Detect which cell encompasses the target text, then output its [x, y] center coordinate. 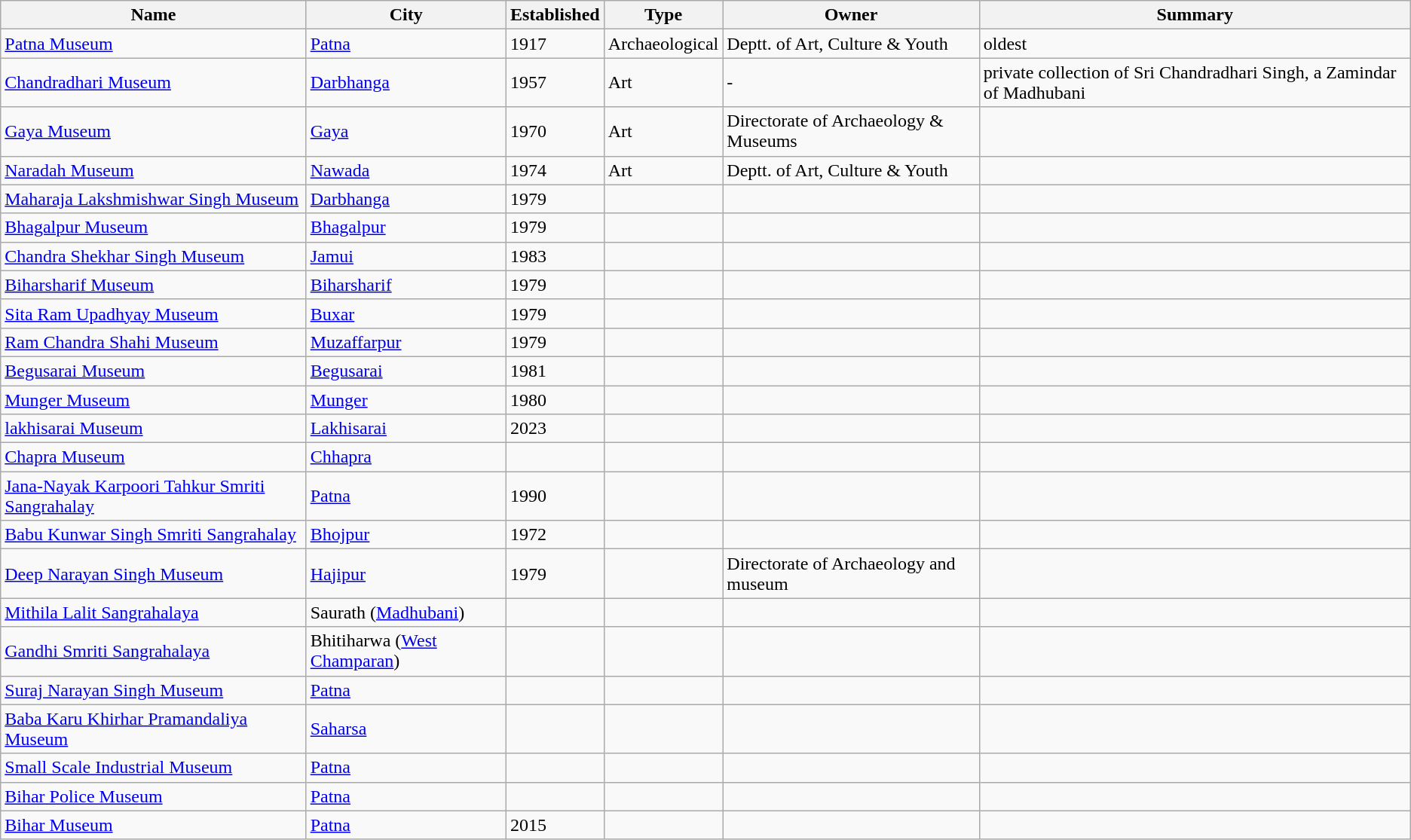
Bhagalpur Museum [154, 228]
Chandra Shekhar Singh Museum [154, 256]
Saharsa [406, 729]
Established [555, 15]
Bihar Police Museum [154, 796]
1983 [555, 256]
1990 [555, 496]
2015 [555, 825]
Directorate of Archaeology and museum [851, 574]
Small Scale Industrial Museum [154, 768]
Begusarai [406, 371]
Biharsharif Museum [154, 285]
Name [154, 15]
Bihar Museum [154, 825]
Archaeological [663, 44]
Babu Kunwar Singh Smriti Sangrahalay [154, 535]
Summary [1195, 15]
1970 [555, 131]
Buxar [406, 313]
Bhojpur [406, 535]
Deep Narayan Singh Museum [154, 574]
Ram Chandra Shahi Museum [154, 342]
City [406, 15]
1917 [555, 44]
Jamui [406, 256]
1981 [555, 371]
Chapra Museum [154, 457]
Chhapra [406, 457]
Baba Karu Khirhar Pramandaliya Museum [154, 729]
Gandhi Smriti Sangrahalaya [154, 651]
2023 [555, 429]
lakhisarai Museum [154, 429]
Jana-Nayak Karpoori Tahkur Smriti Sangrahalay [154, 496]
Munger [406, 400]
Biharsharif [406, 285]
Owner [851, 15]
Suraj Narayan Singh Museum [154, 690]
Gaya [406, 131]
Hajipur [406, 574]
Chandradhari Museum [154, 83]
Nawada [406, 170]
Gaya Museum [154, 131]
Muzaffarpur [406, 342]
Sita Ram Upadhyay Museum [154, 313]
Type [663, 15]
Begusarai Museum [154, 371]
1980 [555, 400]
private collection of Sri Chandradhari Singh, a Zamindar of Madhubani [1195, 83]
Lakhisarai [406, 429]
Saurath (Madhubani) [406, 612]
Patna Museum [154, 44]
Bhagalpur [406, 228]
1972 [555, 535]
Munger Museum [154, 400]
oldest [1195, 44]
1974 [555, 170]
1957 [555, 83]
Directorate of Archaeology & Museums [851, 131]
Naradah Museum [154, 170]
Mithila Lalit Sangrahalaya [154, 612]
Maharaja Lakshmishwar Singh Museum [154, 199]
- [851, 83]
Bhitiharwa (West Champaran) [406, 651]
